Detect which cell encompasses the target text, then output its (x, y) center coordinate. 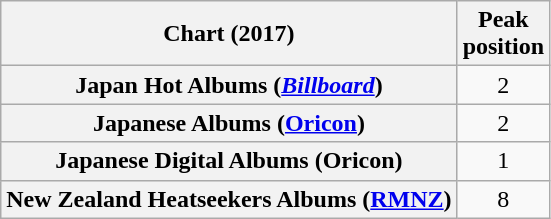
New Zealand Heatseekers Albums (RMNZ) (229, 199)
Japanese Albums (Oricon) (229, 123)
8 (503, 199)
Chart (2017) (229, 34)
Japan Hot Albums (Billboard) (229, 85)
Peakposition (503, 34)
Japanese Digital Albums (Oricon) (229, 161)
1 (503, 161)
